Return [X, Y] of the center of cell containing provided text 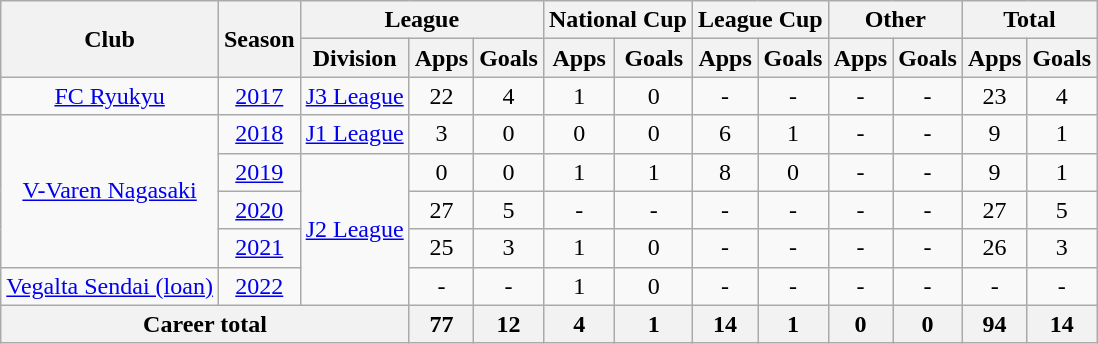
2017 [259, 96]
League [422, 20]
25 [441, 248]
Club [110, 39]
2019 [259, 172]
FC Ryukyu [110, 96]
8 [724, 172]
94 [994, 324]
J2 League [354, 229]
V-Varen Nagasaki [110, 191]
23 [994, 96]
Career total [205, 324]
26 [994, 248]
J3 League [354, 96]
League Cup [760, 20]
Division [354, 58]
2018 [259, 134]
National Cup [618, 20]
Total [1029, 20]
22 [441, 96]
Vegalta Sendai (loan) [110, 286]
77 [441, 324]
6 [724, 134]
2022 [259, 286]
2021 [259, 248]
Season [259, 39]
J1 League [354, 134]
12 [509, 324]
2020 [259, 210]
Other [895, 20]
